Provide the (X, Y) coordinate of the cell's center where the given text is located.  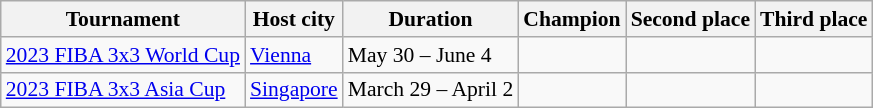
Vienna (294, 55)
May 30 – June 4 (431, 55)
2023 FIBA 3x3 World Cup (123, 55)
Host city (294, 19)
2023 FIBA 3x3 Asia Cup (123, 90)
Champion (572, 19)
Second place (690, 19)
Singapore (294, 90)
Tournament (123, 19)
March 29 – April 2 (431, 90)
Duration (431, 19)
Third place (814, 19)
